For the text-containing cell, return its midpoint in (X, Y) coordinate format. 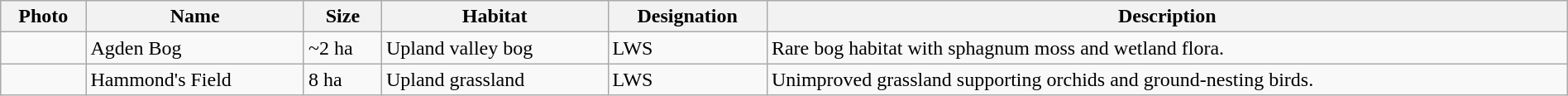
Designation (687, 17)
8 ha (342, 79)
Agden Bog (195, 48)
Hammond's Field (195, 79)
Upland valley bog (495, 48)
Rare bog habitat with sphagnum moss and wetland flora. (1167, 48)
Name (195, 17)
Photo (43, 17)
Size (342, 17)
Upland grassland (495, 79)
~2 ha (342, 48)
Description (1167, 17)
Habitat (495, 17)
Unimproved grassland supporting orchids and ground-nesting birds. (1167, 79)
